For the text-containing cell, return its midpoint in (X, Y) coordinate format. 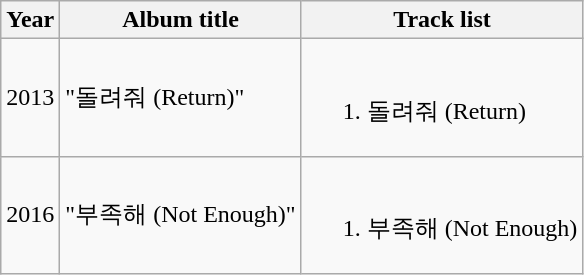
Album title (180, 20)
돌려줘 (Return) (442, 98)
2016 (30, 215)
Year (30, 20)
부족해 (Not Enough) (442, 215)
"돌려줘 (Return)" (180, 98)
"부족해 (Not Enough)" (180, 215)
2013 (30, 98)
Track list (442, 20)
